For the text-containing cell, return its midpoint in (x, y) coordinate format. 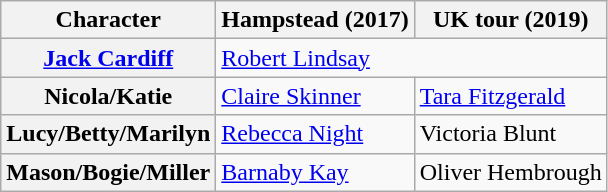
Lucy/Betty/Marilyn (108, 134)
Nicola/Katie (108, 96)
Mason/Bogie/Miller (108, 172)
Claire Skinner (315, 96)
Oliver Hembrough (510, 172)
Character (108, 20)
UK tour (2019) (510, 20)
Victoria Blunt (510, 134)
Hampstead (2017) (315, 20)
Jack Cardiff (108, 58)
Tara Fitzgerald (510, 96)
Robert Lindsay (412, 58)
Rebecca Night (315, 134)
Barnaby Kay (315, 172)
